From the cell containing the given text, extract its center point as [X, Y] coordinate. 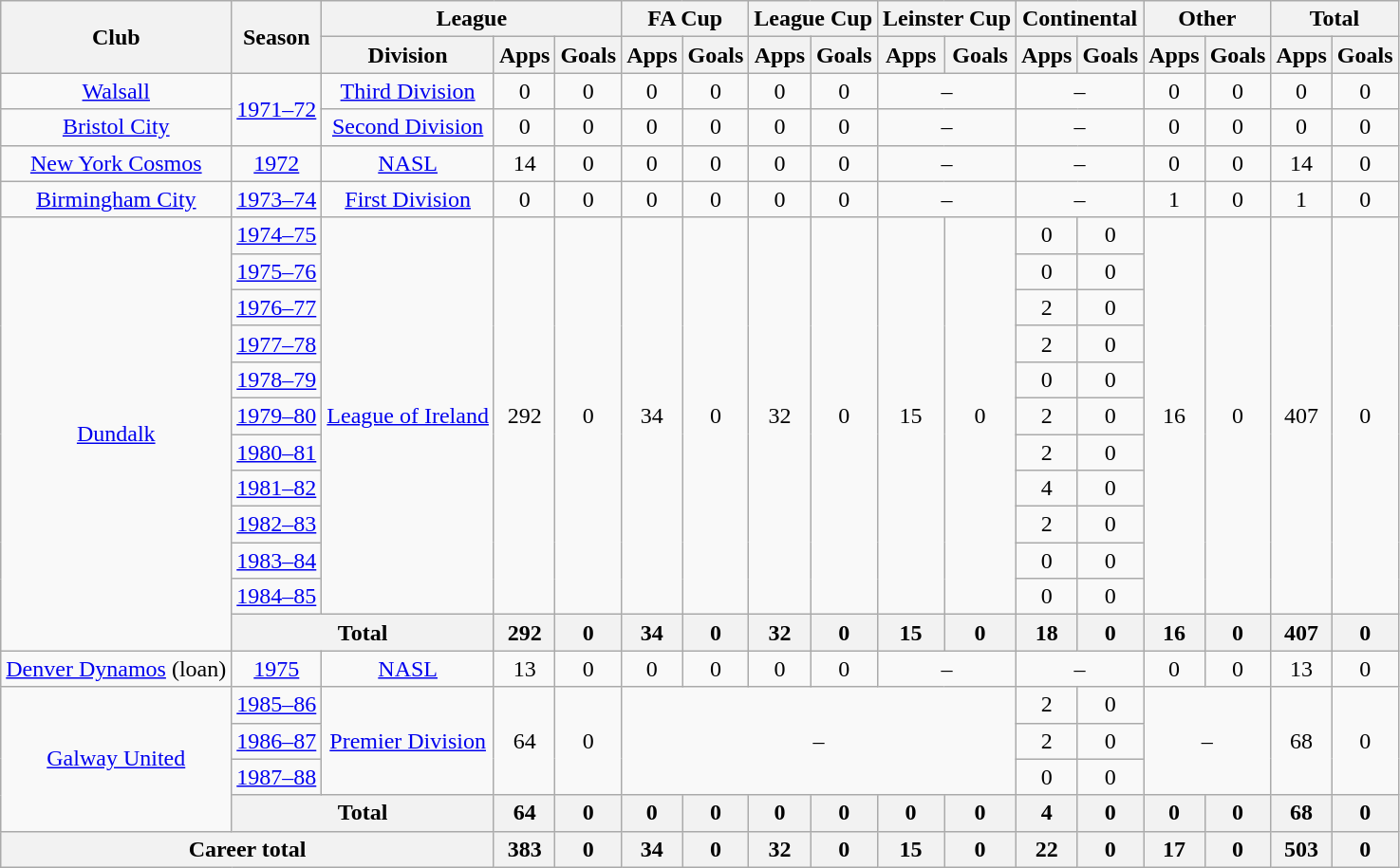
Denver Dynamos (loan) [116, 669]
22 [1047, 849]
Premier Division [408, 741]
Career total [248, 849]
First Division [408, 199]
Galway United [116, 759]
1975 [277, 669]
New York Cosmos [116, 163]
1978–79 [277, 379]
18 [1047, 633]
1971–72 [277, 109]
1983–84 [277, 561]
Division [408, 55]
Leinster Cup [947, 19]
Continental [1080, 19]
Walsall [116, 91]
1979–80 [277, 416]
1980–81 [277, 452]
1985–86 [277, 705]
Third Division [408, 91]
Second Division [408, 127]
1975–76 [277, 271]
League of Ireland [408, 416]
1976–77 [277, 307]
1973–74 [277, 199]
League Cup [813, 19]
1974–75 [277, 235]
FA Cup [685, 19]
1987–88 [277, 777]
Bristol City [116, 127]
1972 [277, 163]
1982–83 [277, 525]
17 [1174, 849]
Dundalk [116, 434]
1986–87 [277, 741]
Club [116, 37]
1981–82 [277, 489]
Other [1207, 19]
Season [277, 37]
Birmingham City [116, 199]
1984–85 [277, 597]
383 [524, 849]
League [472, 19]
1977–78 [277, 343]
503 [1301, 849]
